Identify which cell holds the provided text, then report its [X, Y] central coordinate. 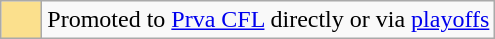
Promoted to Prva CFL directly or via playoffs [268, 20]
